Extract the (X, Y) coordinate from the center of the cell holding the provided text.  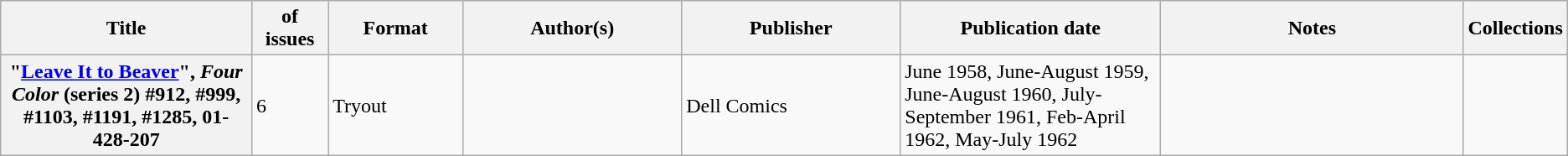
Title (126, 29)
6 (290, 106)
Notes (1312, 29)
Publication date (1030, 29)
Format (395, 29)
of issues (290, 29)
Collections (1515, 29)
Dell Comics (791, 106)
Tryout (395, 106)
Author(s) (573, 29)
June 1958, June-August 1959, June-August 1960, July-September 1961, Feb-April 1962, May-July 1962 (1030, 106)
Publisher (791, 29)
"Leave It to Beaver", Four Color (series 2) #912, #999, #1103, #1191, #1285, 01-428-207 (126, 106)
